Find where the given text appears and provide that cell's center as [X, Y] coordinate. 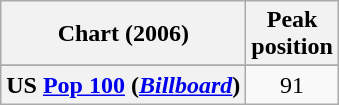
Peakposition [292, 34]
91 [292, 85]
Chart (2006) [124, 34]
US Pop 100 (Billboard) [124, 85]
